For the text-containing cell, return its midpoint in [X, Y] coordinate format. 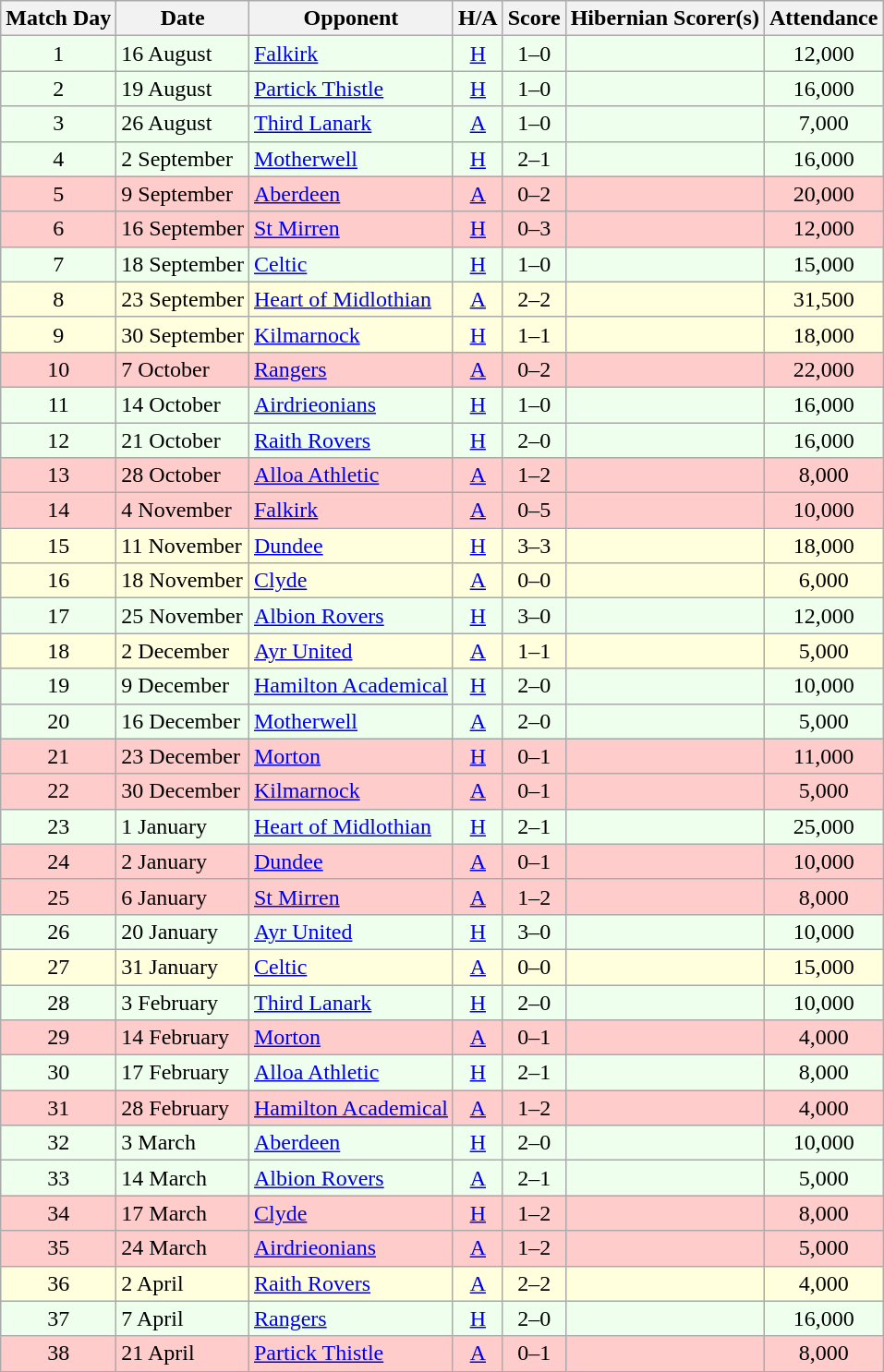
2 September [183, 159]
7 October [183, 369]
20,000 [823, 194]
23 December [183, 756]
5 [59, 194]
20 [59, 721]
11 [59, 404]
35 [59, 1248]
9 September [183, 194]
28 October [183, 475]
2 [59, 89]
Match Day [59, 18]
16 [59, 581]
31 January [183, 967]
Hibernian Scorer(s) [665, 18]
18 November [183, 581]
23 [59, 826]
3 [59, 124]
22 [59, 791]
29 [59, 1038]
0–3 [534, 229]
7,000 [823, 124]
16 September [183, 229]
24 March [183, 1248]
19 August [183, 89]
17 March [183, 1213]
7 April [183, 1318]
9 [59, 334]
15 [59, 546]
11,000 [823, 756]
30 December [183, 791]
18 [59, 651]
0–5 [534, 511]
33 [59, 1178]
16 August [183, 54]
25 November [183, 616]
Date [183, 18]
12 [59, 440]
14 February [183, 1038]
3 March [183, 1143]
20 January [183, 932]
14 [59, 511]
4 November [183, 511]
26 August [183, 124]
27 [59, 967]
21 [59, 756]
8 [59, 299]
18 September [183, 264]
2 April [183, 1283]
37 [59, 1318]
1 [59, 54]
6 [59, 229]
32 [59, 1143]
38 [59, 1354]
10 [59, 369]
Score [534, 18]
22,000 [823, 369]
23 September [183, 299]
7 [59, 264]
11 November [183, 546]
6 January [183, 897]
26 [59, 932]
Opponent [351, 18]
24 [59, 861]
34 [59, 1213]
H/A [478, 18]
14 March [183, 1178]
30 September [183, 334]
3–3 [534, 546]
28 February [183, 1108]
1 January [183, 826]
36 [59, 1283]
28 [59, 1002]
25,000 [823, 826]
17 [59, 616]
13 [59, 475]
16 December [183, 721]
30 [59, 1073]
6,000 [823, 581]
14 October [183, 404]
3 February [183, 1002]
25 [59, 897]
31 [59, 1108]
31,500 [823, 299]
9 December [183, 686]
21 October [183, 440]
Attendance [823, 18]
21 April [183, 1354]
2 December [183, 651]
2 January [183, 861]
19 [59, 686]
17 February [183, 1073]
4 [59, 159]
